Detect which cell encompasses the target text, then output its (x, y) center coordinate. 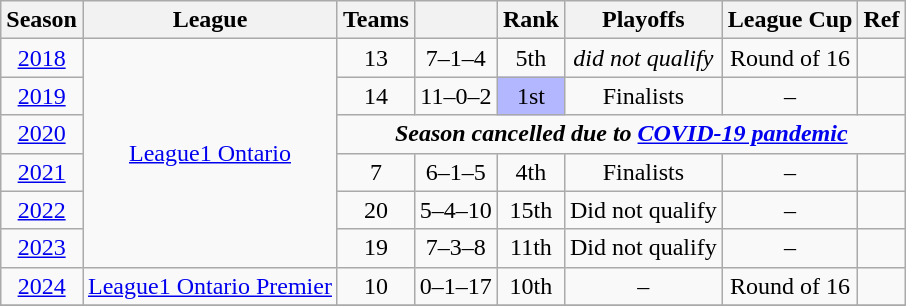
League1 Ontario Premier (210, 286)
2019 (42, 96)
14 (376, 96)
11–0–2 (456, 96)
10 (376, 286)
6–1–5 (456, 172)
Playoffs (643, 20)
2022 (42, 210)
0–1–17 (456, 286)
1st (530, 96)
2020 (42, 134)
7–3–8 (456, 248)
Ref (882, 20)
Season (42, 20)
2023 (42, 248)
League (210, 20)
15th (530, 210)
20 (376, 210)
7–1–4 (456, 58)
Rank (530, 20)
4th (530, 172)
2021 (42, 172)
19 (376, 248)
5–4–10 (456, 210)
Season cancelled due to COVID-19 pandemic (621, 134)
10th (530, 286)
League Cup (790, 20)
League1 Ontario (210, 153)
Teams (376, 20)
7 (376, 172)
5th (530, 58)
13 (376, 58)
2018 (42, 58)
11th (530, 248)
2024 (42, 286)
did not qualify (643, 58)
